Search for the cell housing the specified text and yield its (x, y) center coordinate. 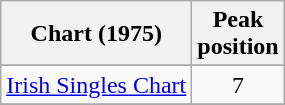
Chart (1975) (96, 34)
7 (238, 85)
Irish Singles Chart (96, 85)
Peakposition (238, 34)
